Determine the (x, y) coordinate at the center of the cell enclosing the given text.  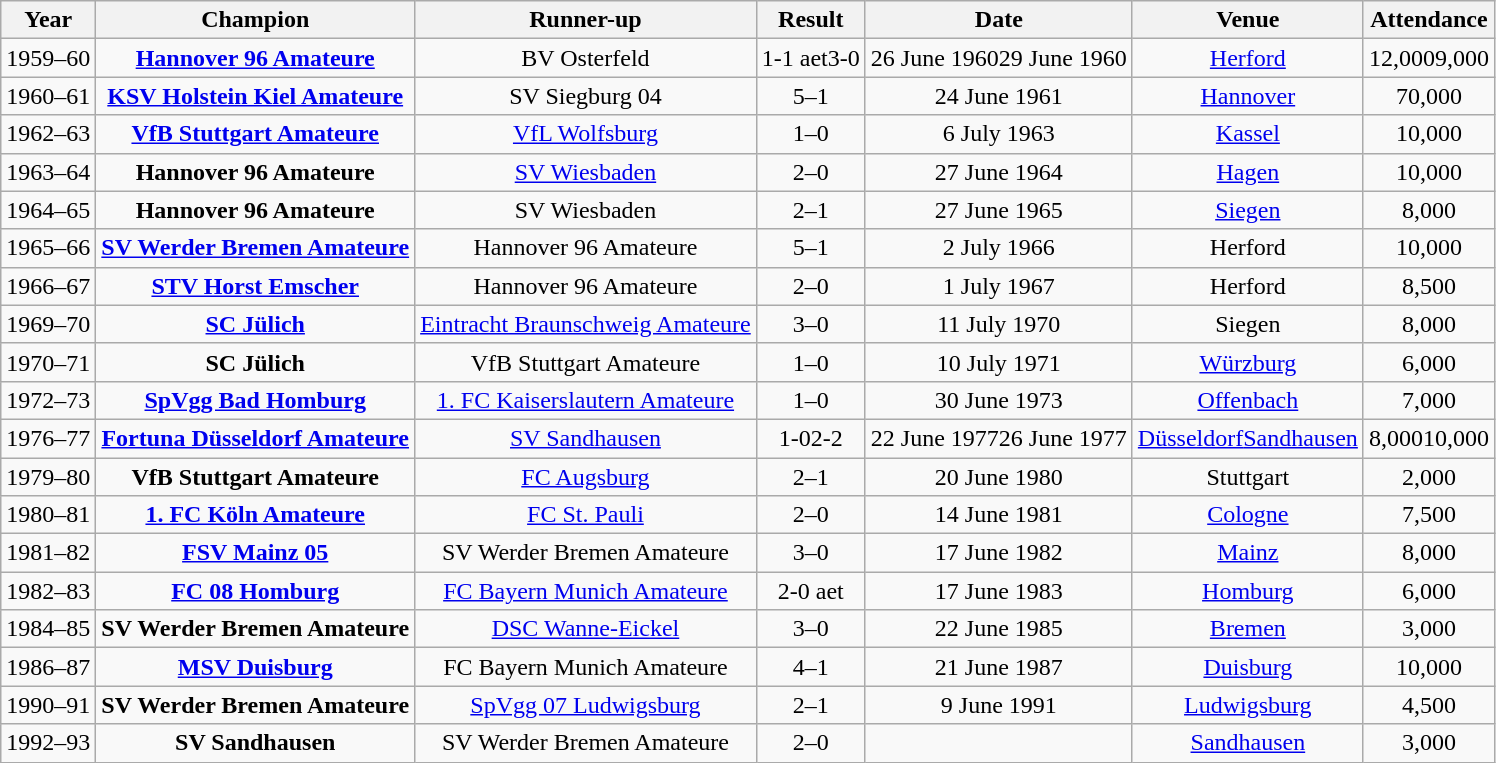
Homburg (1248, 591)
10 July 1971 (998, 362)
14 June 1981 (998, 515)
7,500 (1428, 515)
1984–85 (48, 629)
4–1 (810, 667)
DüsseldorfSandhausen (1248, 438)
1962–63 (48, 134)
KSV Holstein Kiel Amateure (256, 96)
Runner-up (586, 20)
Mainz (1248, 553)
27 June 1965 (998, 210)
17 June 1983 (998, 591)
STV Horst Emscher (256, 286)
BV Osterfeld (586, 58)
Cologne (1248, 515)
1965–66 (48, 248)
SpVgg Bad Homburg (256, 400)
1969–70 (48, 324)
Attendance (1428, 20)
Ludwigsburg (1248, 705)
Date (998, 20)
SpVgg 07 Ludwigsburg (586, 705)
FSV Mainz 05 (256, 553)
SV Siegburg 04 (586, 96)
Champion (256, 20)
1990–91 (48, 705)
Fortuna Düsseldorf Amateure (256, 438)
1972–73 (48, 400)
FC 08 Homburg (256, 591)
DSC Wanne-Eickel (586, 629)
1963–64 (48, 172)
1. FC Köln Amateure (256, 515)
1-1 aet3-0 (810, 58)
1979–80 (48, 477)
Duisburg (1248, 667)
1-02-2 (810, 438)
1959–60 (48, 58)
17 June 1982 (998, 553)
70,000 (1428, 96)
2-0 aet (810, 591)
8,00010,000 (1428, 438)
9 June 1991 (998, 705)
Eintracht Braunschweig Amateure (586, 324)
6 July 1963 (998, 134)
Bremen (1248, 629)
1986–87 (48, 667)
1982–83 (48, 591)
21 June 1987 (998, 667)
22 June 197726 June 1977 (998, 438)
30 June 1973 (998, 400)
MSV Duisburg (256, 667)
Würzburg (1248, 362)
Year (48, 20)
1964–65 (48, 210)
1976–77 (48, 438)
1992–93 (48, 743)
1960–61 (48, 96)
Sandhausen (1248, 743)
20 June 1980 (998, 477)
12,0009,000 (1428, 58)
Offenbach (1248, 400)
Hagen (1248, 172)
Result (810, 20)
1966–67 (48, 286)
2,000 (1428, 477)
4,500 (1428, 705)
1970–71 (48, 362)
1. FC Kaiserslautern Amateure (586, 400)
11 July 1970 (998, 324)
FC Augsburg (586, 477)
FC St. Pauli (586, 515)
22 June 1985 (998, 629)
24 June 1961 (998, 96)
27 June 1964 (998, 172)
1 July 1967 (998, 286)
2 July 1966 (998, 248)
26 June 196029 June 1960 (998, 58)
Kassel (1248, 134)
Hannover (1248, 96)
Stuttgart (1248, 477)
7,000 (1428, 400)
8,500 (1428, 286)
Venue (1248, 20)
1980–81 (48, 515)
1981–82 (48, 553)
VfL Wolfsburg (586, 134)
